Scan for the cell matching the given text and deliver its (X, Y) coordinate at center. 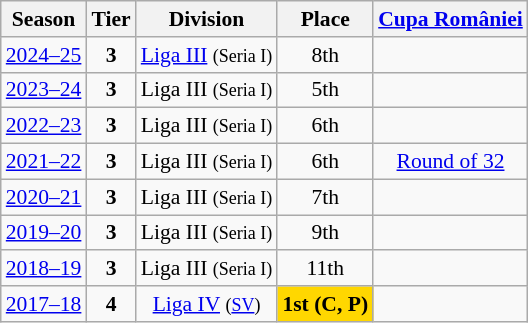
5th (325, 90)
2020–21 (44, 197)
7th (325, 197)
Season (44, 19)
2018–19 (44, 269)
2019–20 (44, 233)
Liga IV (SV) (207, 304)
2017–18 (44, 304)
2022–23 (44, 126)
Tier (110, 19)
Place (325, 19)
2023–24 (44, 90)
4 (110, 304)
2021–22 (44, 162)
Cupa României (450, 19)
8th (325, 55)
Round of 32 (450, 162)
2024–25 (44, 55)
9th (325, 233)
1st (C, P) (325, 304)
Division (207, 19)
11th (325, 269)
